Return (X, Y) of the center of cell containing provided text 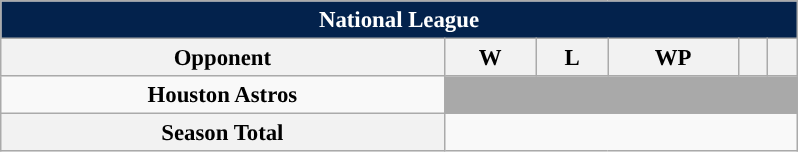
Opponent (222, 58)
L (572, 58)
Houston Astros (222, 95)
Season Total (222, 133)
National League (399, 20)
WP (674, 58)
W (490, 58)
